Capture the cell that displays the provided text and extract its [X, Y] central coordinate. 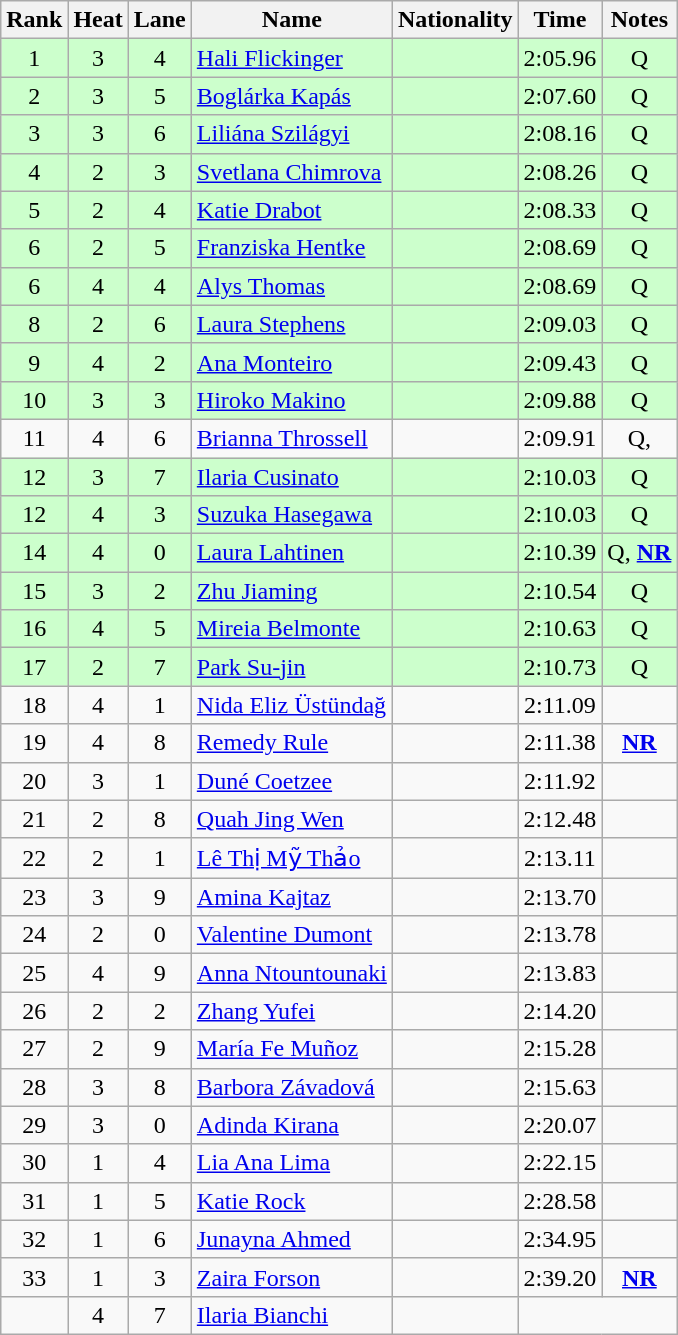
2:15.63 [560, 1087]
14 [34, 553]
24 [34, 935]
2:14.20 [560, 1011]
Zhang Yufei [292, 1011]
Junayna Ahmed [292, 1239]
2:09.43 [560, 362]
2:13.78 [560, 935]
Q, [640, 438]
Liliána Szilágyi [292, 134]
Barbora Závadová [292, 1087]
Anna Ntountounaki [292, 973]
2:08.33 [560, 210]
Ana Monteiro [292, 362]
19 [34, 743]
22 [34, 858]
23 [34, 897]
Nida Eliz Üstündağ [292, 705]
Quah Jing Wen [292, 819]
Remedy Rule [292, 743]
29 [34, 1125]
Hiroko Makino [292, 400]
2:13.83 [560, 973]
2:13.70 [560, 897]
Svetlana Chimrova [292, 172]
Duné Coetzee [292, 781]
26 [34, 1011]
Lane [160, 20]
Franziska Hentke [292, 248]
30 [34, 1163]
27 [34, 1049]
25 [34, 973]
Hali Flickinger [292, 58]
33 [34, 1277]
2:11.09 [560, 705]
20 [34, 781]
Rank [34, 20]
Heat [98, 20]
Mireia Belmonte [292, 629]
2:12.48 [560, 819]
28 [34, 1087]
2:09.03 [560, 324]
2:39.20 [560, 1277]
2:07.60 [560, 96]
Lia Ana Lima [292, 1163]
2:10.63 [560, 629]
31 [34, 1201]
Nationality [455, 20]
Amina Kajtaz [292, 897]
Laura Lahtinen [292, 553]
2:10.54 [560, 591]
Park Su-jin [292, 667]
2:34.95 [560, 1239]
2:22.15 [560, 1163]
18 [34, 705]
2:11.38 [560, 743]
Suzuka Hasegawa [292, 515]
Valentine Dumont [292, 935]
2:13.11 [560, 858]
Brianna Throssell [292, 438]
2:08.26 [560, 172]
Alys Thomas [292, 286]
Time [560, 20]
10 [34, 400]
2:10.39 [560, 553]
2:15.28 [560, 1049]
Notes [640, 20]
Laura Stephens [292, 324]
2:09.91 [560, 438]
Q, NR [640, 553]
2:05.96 [560, 58]
15 [34, 591]
Katie Rock [292, 1201]
2:20.07 [560, 1125]
Adinda Kirana [292, 1125]
2:09.88 [560, 400]
11 [34, 438]
21 [34, 819]
Ilaria Cusinato [292, 477]
32 [34, 1239]
2:28.58 [560, 1201]
Zhu Jiaming [292, 591]
16 [34, 629]
Zaira Forson [292, 1277]
2:08.16 [560, 134]
Name [292, 20]
17 [34, 667]
María Fe Muñoz [292, 1049]
Boglárka Kapás [292, 96]
Ilaria Bianchi [292, 1315]
Lê Thị Mỹ Thảo [292, 858]
Katie Drabot [292, 210]
2:10.73 [560, 667]
2:11.92 [560, 781]
